Detect which cell encompasses the target text, then output its (x, y) center coordinate. 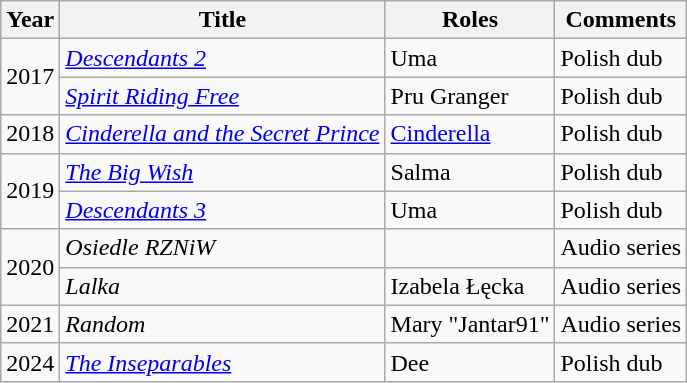
Random (222, 324)
Descendants 2 (222, 58)
Osiedle RZNiW (222, 248)
Salma (470, 172)
Spirit Riding Free (222, 96)
Comments (621, 20)
2024 (30, 362)
2017 (30, 77)
Year (30, 20)
Dee (470, 362)
Roles (470, 20)
Title (222, 20)
The Inseparables (222, 362)
2020 (30, 267)
Pru Granger (470, 96)
Izabela Łęcka (470, 286)
Descendants 3 (222, 210)
2021 (30, 324)
Cinderella (470, 134)
Cinderella and the Secret Prince (222, 134)
Lalka (222, 286)
2019 (30, 191)
Mary "Jantar91" (470, 324)
The Big Wish (222, 172)
2018 (30, 134)
